Search for the cell housing the specified text and yield its [x, y] center coordinate. 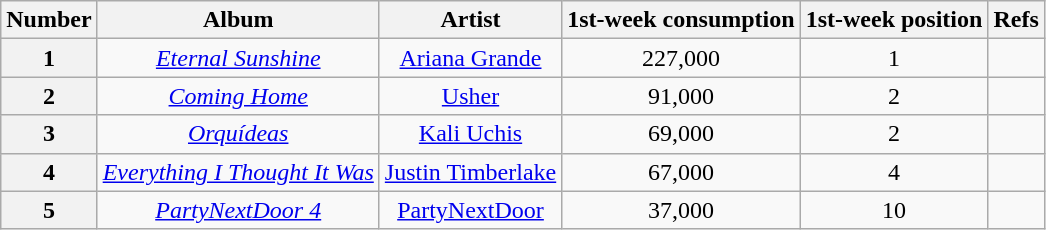
69,000 [681, 134]
Ariana Grande [470, 58]
Number [49, 20]
PartyNextDoor [470, 210]
227,000 [681, 58]
PartyNextDoor 4 [238, 210]
10 [894, 210]
1st-week position [894, 20]
Refs [1016, 20]
Coming Home [238, 96]
67,000 [681, 172]
Usher [470, 96]
3 [49, 134]
Everything I Thought It Was [238, 172]
Album [238, 20]
Artist [470, 20]
Orquídeas [238, 134]
5 [49, 210]
1st-week consumption [681, 20]
37,000 [681, 210]
91,000 [681, 96]
Justin Timberlake [470, 172]
Eternal Sunshine [238, 58]
Kali Uchis [470, 134]
